From the cell containing the given text, extract its center point as (X, Y) coordinate. 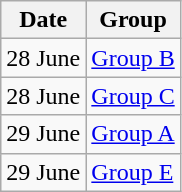
Group E (133, 172)
Date (44, 20)
Group C (133, 96)
Group B (133, 58)
Group A (133, 134)
Group (133, 20)
